Find where the given text appears and provide that cell's center as [x, y] coordinate. 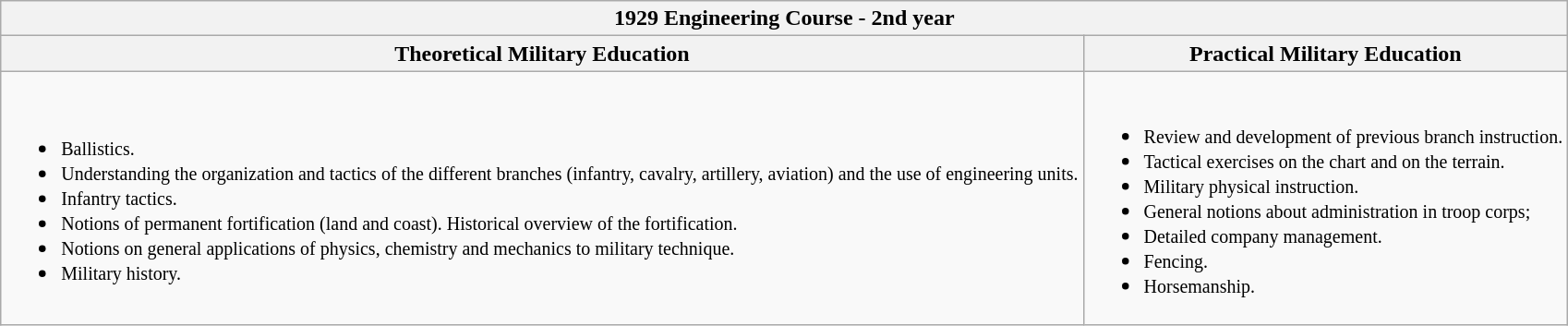
Practical Military Education [1326, 54]
Theoretical Military Education [542, 54]
1929 Engineering Course - 2nd year [785, 18]
